Return the (x, y) coordinate for the center point of the cell that contains the specified text.  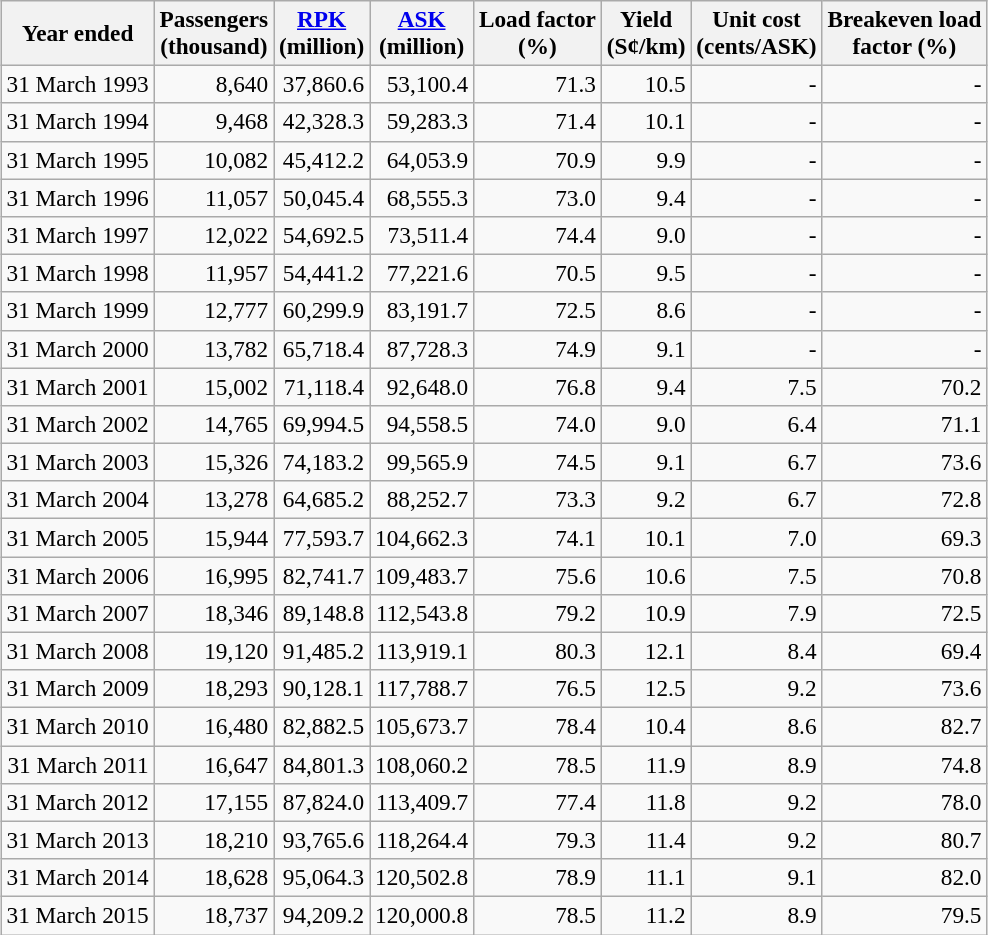
12,022 (214, 235)
82.0 (904, 877)
16,995 (214, 575)
31 March 1993 (78, 84)
88,252.7 (422, 500)
10,082 (214, 160)
60,299.9 (322, 311)
11.4 (646, 840)
31 March 2014 (78, 877)
8,640 (214, 84)
93,765.6 (322, 840)
75.6 (538, 575)
82,882.5 (322, 726)
79.5 (904, 915)
78.4 (538, 726)
80.7 (904, 840)
74,183.2 (322, 462)
15,326 (214, 462)
Passengers(thousand) (214, 32)
Yield(S¢/km) (646, 32)
31 March 2010 (78, 726)
Breakeven loadfactor (%) (904, 32)
18,628 (214, 877)
16,480 (214, 726)
74.1 (538, 537)
65,718.4 (322, 349)
91,485.2 (322, 651)
11.9 (646, 764)
74.4 (538, 235)
31 March 2012 (78, 802)
117,788.7 (422, 689)
87,728.3 (422, 349)
76.8 (538, 386)
78.9 (538, 877)
69.4 (904, 651)
70.9 (538, 160)
90,128.1 (322, 689)
11.1 (646, 877)
70.2 (904, 386)
87,824.0 (322, 802)
113,919.1 (422, 651)
120,502.8 (422, 877)
82,741.7 (322, 575)
42,328.3 (322, 122)
31 March 2006 (78, 575)
Year ended (78, 32)
12.1 (646, 651)
112,543.8 (422, 613)
54,441.2 (322, 273)
31 March 1995 (78, 160)
31 March 2011 (78, 764)
31 March 1999 (78, 311)
76.5 (538, 689)
73,511.4 (422, 235)
ASK(million) (422, 32)
18,293 (214, 689)
82.7 (904, 726)
31 March 2001 (78, 386)
74.9 (538, 349)
31 March 2000 (78, 349)
59,283.3 (422, 122)
104,662.3 (422, 537)
77,221.6 (422, 273)
18,210 (214, 840)
13,782 (214, 349)
105,673.7 (422, 726)
74.5 (538, 462)
120,000.8 (422, 915)
7.9 (756, 613)
31 March 2007 (78, 613)
71.3 (538, 84)
113,409.7 (422, 802)
94,558.5 (422, 424)
16,647 (214, 764)
37,860.6 (322, 84)
77,593.7 (322, 537)
83,191.7 (422, 311)
72.8 (904, 500)
17,155 (214, 802)
11.2 (646, 915)
11,057 (214, 197)
84,801.3 (322, 764)
71.1 (904, 424)
10.6 (646, 575)
31 March 2005 (78, 537)
45,412.2 (322, 160)
7.0 (756, 537)
95,064.3 (322, 877)
31 March 2003 (78, 462)
31 March 1998 (78, 273)
69.3 (904, 537)
31 March 2015 (78, 915)
89,148.8 (322, 613)
74.0 (538, 424)
92,648.0 (422, 386)
15,002 (214, 386)
9.5 (646, 273)
80.3 (538, 651)
18,346 (214, 613)
11,957 (214, 273)
12.5 (646, 689)
9,468 (214, 122)
73.3 (538, 500)
8.4 (756, 651)
31 March 2009 (78, 689)
53,100.4 (422, 84)
10.4 (646, 726)
13,278 (214, 500)
99,565.9 (422, 462)
10.9 (646, 613)
Load factor(%) (538, 32)
9.9 (646, 160)
68,555.3 (422, 197)
94,209.2 (322, 915)
64,053.9 (422, 160)
11.8 (646, 802)
31 March 2002 (78, 424)
19,120 (214, 651)
6.4 (756, 424)
77.4 (538, 802)
109,483.7 (422, 575)
70.5 (538, 273)
78.0 (904, 802)
64,685.2 (322, 500)
31 March 2008 (78, 651)
50,045.4 (322, 197)
74.8 (904, 764)
12,777 (214, 311)
31 March 2004 (78, 500)
14,765 (214, 424)
54,692.5 (322, 235)
71.4 (538, 122)
Unit cost(cents/ASK) (756, 32)
10.5 (646, 84)
31 March 2013 (78, 840)
79.3 (538, 840)
70.8 (904, 575)
118,264.4 (422, 840)
15,944 (214, 537)
108,060.2 (422, 764)
79.2 (538, 613)
31 March 1996 (78, 197)
73.0 (538, 197)
RPK(million) (322, 32)
18,737 (214, 915)
31 March 1994 (78, 122)
31 March 1997 (78, 235)
71,118.4 (322, 386)
69,994.5 (322, 424)
